Identify which cell holds the provided text, then report its (x, y) central coordinate. 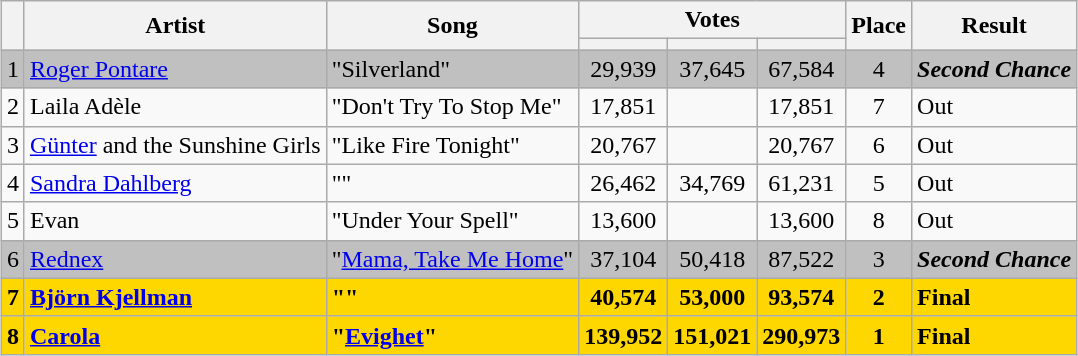
37,104 (624, 259)
"Evighet" (452, 335)
Place (879, 26)
"Like Fire Tonight" (452, 145)
Carola (175, 335)
290,973 (802, 335)
Artist (175, 26)
Günter and the Sunshine Girls (175, 145)
37,645 (712, 69)
26,462 (624, 183)
53,000 (712, 297)
139,952 (624, 335)
50,418 (712, 259)
Evan (175, 221)
29,939 (624, 69)
"Under Your Spell" (452, 221)
Sandra Dahlberg (175, 183)
"Mama, Take Me Home" (452, 259)
Roger Pontare (175, 69)
61,231 (802, 183)
"Don't Try To Stop Me" (452, 107)
40,574 (624, 297)
Votes (712, 20)
Song (452, 26)
Laila Adèle (175, 107)
Result (994, 26)
34,769 (712, 183)
67,584 (802, 69)
Björn Kjellman (175, 297)
Rednex (175, 259)
93,574 (802, 297)
87,522 (802, 259)
"Silverland" (452, 69)
151,021 (712, 335)
